Identify which cell holds the provided text, then report its [x, y] central coordinate. 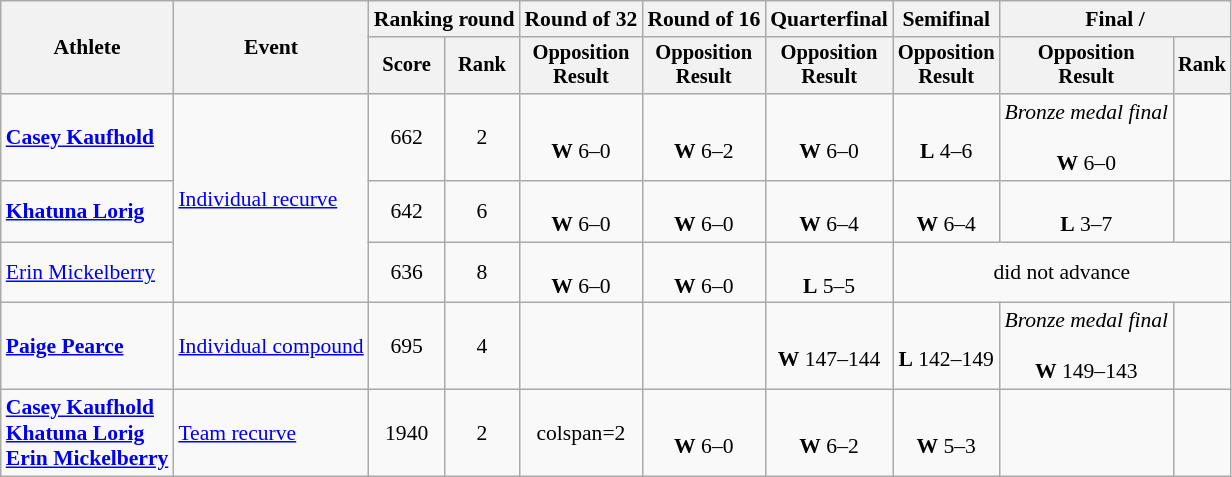
Khatuna Lorig [88, 212]
L 3–7 [1086, 212]
Individual recurve [270, 198]
colspan=2 [580, 434]
695 [407, 346]
W 147–144 [829, 346]
L 142–149 [946, 346]
Round of 16 [704, 19]
Score [407, 66]
1940 [407, 434]
Team recurve [270, 434]
Final / [1114, 19]
8 [482, 272]
L 4–6 [946, 138]
Casey Kaufhold [88, 138]
Ranking round [444, 19]
636 [407, 272]
Bronze medal finalW 149–143 [1086, 346]
did not advance [1062, 272]
Bronze medal finalW 6–0 [1086, 138]
642 [407, 212]
Semifinal [946, 19]
L 5–5 [829, 272]
662 [407, 138]
Quarterfinal [829, 19]
Athlete [88, 48]
Casey KaufholdKhatuna LorigErin Mickelberry [88, 434]
Round of 32 [580, 19]
Individual compound [270, 346]
Paige Pearce [88, 346]
4 [482, 346]
Erin Mickelberry [88, 272]
6 [482, 212]
Event [270, 48]
W 5–3 [946, 434]
